Scan for the cell matching the given text and deliver its [x, y] coordinate at center. 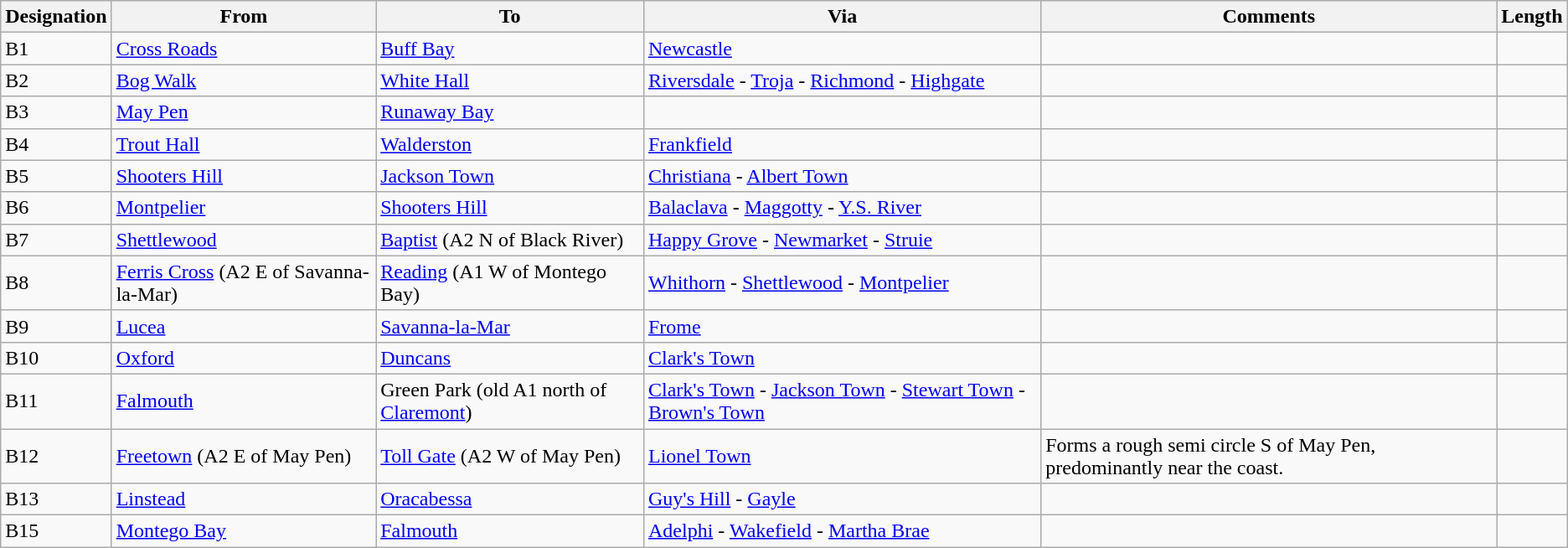
Jackson Town [510, 176]
Walderston [510, 144]
Savanna-la-Mar [510, 326]
Guy's Hill - Gayle [842, 499]
From [244, 17]
Cross Roads [244, 49]
B13 [56, 499]
B2 [56, 80]
B12 [56, 456]
B6 [56, 208]
Newcastle [842, 49]
Balaclava - Maggotty - Y.S. River [842, 208]
White Hall [510, 80]
B1 [56, 49]
Freetown (A2 E of May Pen) [244, 456]
Oracabessa [510, 499]
Buff Bay [510, 49]
Happy Grove - Newmarket - Struie [842, 240]
Duncans [510, 358]
Montego Bay [244, 531]
B5 [56, 176]
B7 [56, 240]
Adelphi - Wakefield - Martha Brae [842, 531]
B10 [56, 358]
B8 [56, 283]
Baptist (A2 N of Black River) [510, 240]
B15 [56, 531]
B3 [56, 112]
Runaway Bay [510, 112]
Trout Hall [244, 144]
Christiana - Albert Town [842, 176]
Whithorn - Shettlewood - Montpelier [842, 283]
Shettlewood [244, 240]
Forms a rough semi circle S of May Pen, predominantly near the coast. [1269, 456]
May Pen [244, 112]
B4 [56, 144]
Linstead [244, 499]
Length [1532, 17]
Bog Walk [244, 80]
Clark's Town - Jackson Town - Stewart Town - Brown's Town [842, 401]
B9 [56, 326]
Riversdale - Troja - Richmond - Highgate [842, 80]
B11 [56, 401]
Lucea [244, 326]
Clark's Town [842, 358]
Toll Gate (A2 W of May Pen) [510, 456]
Reading (A1 W of Montego Bay) [510, 283]
Frankfield [842, 144]
Via [842, 17]
To [510, 17]
Designation [56, 17]
Comments [1269, 17]
Lionel Town [842, 456]
Oxford [244, 358]
Green Park (old A1 north of Claremont) [510, 401]
Frome [842, 326]
Ferris Cross (A2 E of Savanna-la-Mar) [244, 283]
Montpelier [244, 208]
